Return (x, y) of the center of cell containing provided text 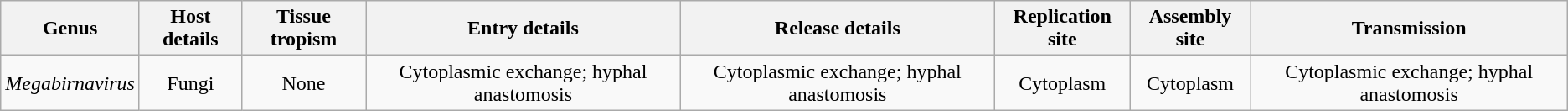
Transmission (1409, 29)
Megabirnavirus (70, 82)
Release details (838, 29)
Tissue tropism (303, 29)
Host details (190, 29)
Replication site (1062, 29)
Entry details (523, 29)
None (303, 82)
Assembly site (1190, 29)
Genus (70, 29)
Fungi (190, 82)
